Find where the given text appears and provide that cell's center as [X, Y] coordinate. 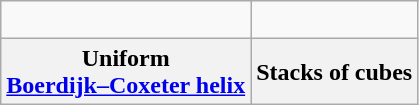
UniformBoerdijk–Coxeter helix [126, 72]
Stacks of cubes [334, 72]
